Scan for the cell matching the given text and deliver its [x, y] coordinate at center. 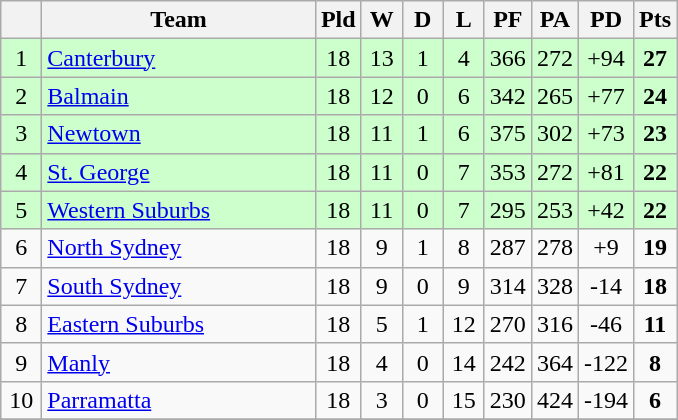
364 [554, 362]
-14 [606, 286]
270 [508, 324]
+9 [606, 248]
353 [508, 172]
14 [464, 362]
Manly [179, 362]
+94 [606, 58]
Pld [338, 20]
10 [22, 400]
314 [508, 286]
Western Suburbs [179, 210]
-122 [606, 362]
W [382, 20]
366 [508, 58]
Newtown [179, 134]
13 [382, 58]
342 [508, 96]
Pts [654, 20]
19 [654, 248]
D [422, 20]
L [464, 20]
+73 [606, 134]
424 [554, 400]
295 [508, 210]
15 [464, 400]
PA [554, 20]
+42 [606, 210]
+81 [606, 172]
302 [554, 134]
316 [554, 324]
Canterbury [179, 58]
Parramatta [179, 400]
Eastern Suburbs [179, 324]
St. George [179, 172]
North Sydney [179, 248]
+77 [606, 96]
24 [654, 96]
2 [22, 96]
287 [508, 248]
Balmain [179, 96]
265 [554, 96]
278 [554, 248]
27 [654, 58]
375 [508, 134]
-194 [606, 400]
23 [654, 134]
253 [554, 210]
242 [508, 362]
PF [508, 20]
Team [179, 20]
328 [554, 286]
-46 [606, 324]
PD [606, 20]
230 [508, 400]
South Sydney [179, 286]
